For the text-containing cell, return its midpoint in [x, y] coordinate format. 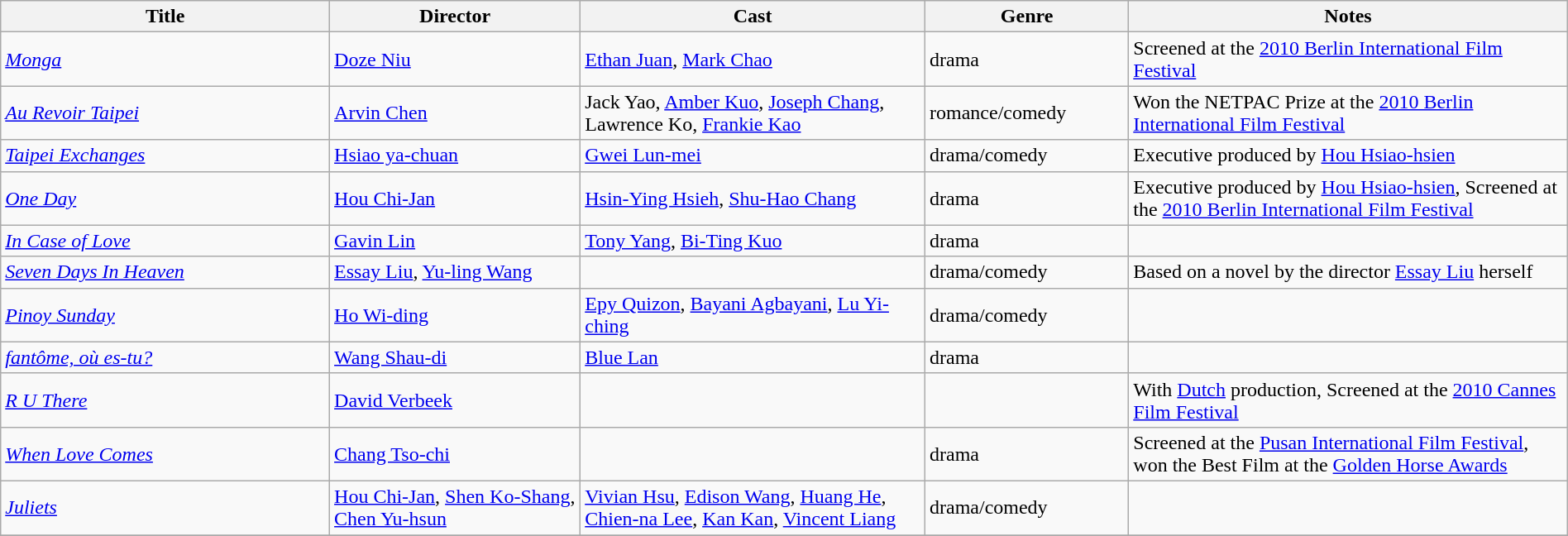
Juliets [165, 508]
Notes [1348, 17]
Based on a novel by the director Essay Liu herself [1348, 272]
Wang Shau-di [455, 357]
Won the NETPAC Prize at the 2010 Berlin International Film Festival [1348, 112]
In Case of Love [165, 241]
One Day [165, 199]
Doze Niu [455, 60]
Taipei Exchanges [165, 156]
Director [455, 17]
Screened at the 2010 Berlin International Film Festival [1348, 60]
Epy Quizon, Bayani Agbayani, Lu Yi-ching [753, 314]
Pinoy Sunday [165, 314]
Screened at the Pusan International Film Festival, won the Best Film at the Golden Horse Awards [1348, 453]
Au Revoir Taipei [165, 112]
fantôme, où es-tu? [165, 357]
Hou Chi-Jan [455, 199]
Essay Liu, Yu-ling Wang [455, 272]
Ho Wi-ding [455, 314]
R U There [165, 400]
Ethan Juan, Mark Chao [753, 60]
Jack Yao, Amber Kuo, Joseph Chang, Lawrence Ko, Frankie Kao [753, 112]
Executive produced by Hou Hsiao-hsien [1348, 156]
Gwei Lun-mei [753, 156]
Arvin Chen [455, 112]
Tony Yang, Bi-Ting Kuo [753, 241]
Hsiao ya-chuan [455, 156]
Vivian Hsu, Edison Wang, Huang He, Chien-na Lee, Kan Kan, Vincent Liang [753, 508]
Blue Lan [753, 357]
Cast [753, 17]
Genre [1026, 17]
Monga [165, 60]
With Dutch production, Screened at the 2010 Cannes Film Festival [1348, 400]
When Love Comes [165, 453]
Seven Days In Heaven [165, 272]
Hsin-Ying Hsieh, Shu-Hao Chang [753, 199]
David Verbeek [455, 400]
Executive produced by Hou Hsiao-hsien, Screened at the 2010 Berlin International Film Festival [1348, 199]
Gavin Lin [455, 241]
Title [165, 17]
Chang Tso-chi [455, 453]
Hou Chi-Jan, Shen Ko-Shang, Chen Yu-hsun [455, 508]
romance/comedy [1026, 112]
